Extract the [X, Y] coordinate from the center of the cell holding the provided text.  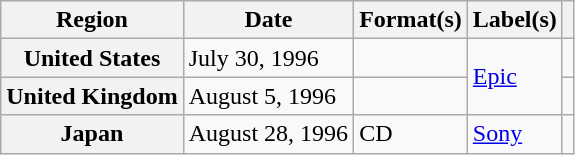
Epic [514, 77]
Sony [514, 134]
August 28, 1996 [268, 134]
Format(s) [411, 20]
Date [268, 20]
Japan [92, 134]
Label(s) [514, 20]
United States [92, 58]
July 30, 1996 [268, 58]
United Kingdom [92, 96]
August 5, 1996 [268, 96]
Region [92, 20]
CD [411, 134]
